For the text-containing cell, return its midpoint in (X, Y) coordinate format. 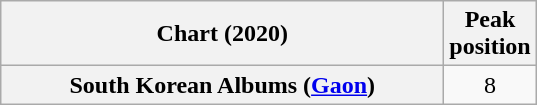
Chart (2020) (222, 34)
South Korean Albums (Gaon) (222, 85)
Peakposition (490, 34)
8 (490, 85)
